For the text-containing cell, return its midpoint in [X, Y] coordinate format. 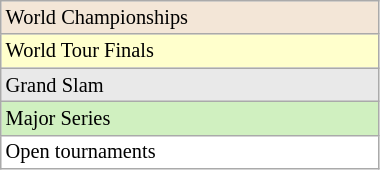
Open tournaments [190, 152]
World Tour Finals [190, 51]
Grand Slam [190, 85]
World Championships [190, 17]
Major Series [190, 118]
